Identify which cell holds the provided text, then report its (x, y) central coordinate. 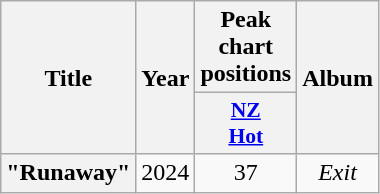
Album (338, 78)
37 (246, 173)
Exit (338, 173)
Title (68, 78)
Year (166, 78)
2024 (166, 173)
NZHot (246, 124)
Peak chart positions (246, 47)
"Runaway" (68, 173)
